Identify which cell holds the provided text, then report its (X, Y) central coordinate. 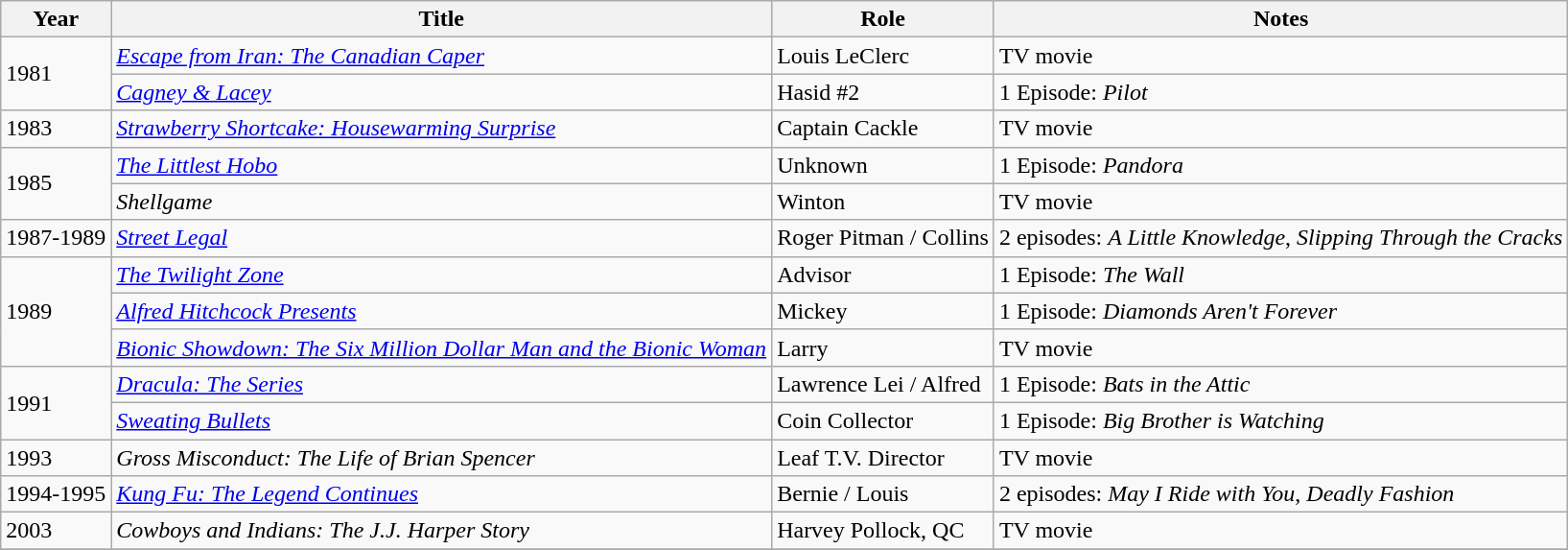
2 episodes: A Little Knowledge, Slipping Through the Cracks (1280, 238)
Harvey Pollock, QC (883, 531)
1993 (56, 458)
Gross Misconduct: The Life of Brian Spencer (441, 458)
Sweating Bullets (441, 420)
Winton (883, 202)
2003 (56, 531)
Unknown (883, 165)
Bernie / Louis (883, 494)
Leaf T.V. Director (883, 458)
1 Episode: Bats in the Attic (1280, 384)
Escape from Iran: The Canadian Caper (441, 56)
2 episodes: May I Ride with You, Deadly Fashion (1280, 494)
Advisor (883, 275)
1994-1995 (56, 494)
1987-1989 (56, 238)
Lawrence Lei / Alfred (883, 384)
Roger Pitman / Collins (883, 238)
Bionic Showdown: The Six Million Dollar Man and the Bionic Woman (441, 347)
Cagney & Lacey (441, 92)
Notes (1280, 19)
Hasid #2 (883, 92)
Title (441, 19)
Alfred Hitchcock Presents (441, 311)
1991 (56, 402)
Street Legal (441, 238)
1 Episode: Diamonds Aren't Forever (1280, 311)
1981 (56, 74)
Dracula: The Series (441, 384)
1983 (56, 129)
Strawberry Shortcake: Housewarming Surprise (441, 129)
Cowboys and Indians: The J.J. Harper Story (441, 531)
The Twilight Zone (441, 275)
1 Episode: The Wall (1280, 275)
1 Episode: Pandora (1280, 165)
1989 (56, 311)
Coin Collector (883, 420)
The Littlest Hobo (441, 165)
Louis LeClerc (883, 56)
Year (56, 19)
Shellgame (441, 202)
Captain Cackle (883, 129)
1 Episode: Pilot (1280, 92)
1 Episode: Big Brother is Watching (1280, 420)
Role (883, 19)
Larry (883, 347)
1985 (56, 183)
Kung Fu: The Legend Continues (441, 494)
Mickey (883, 311)
